For the text-containing cell, return its midpoint in [X, Y] coordinate format. 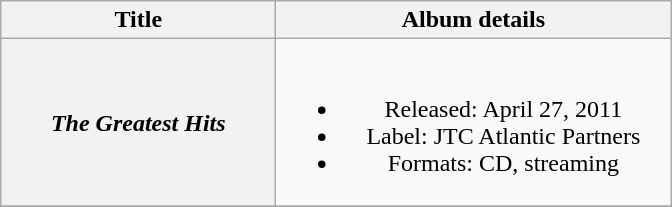
Released: April 27, 2011Label: JTC Atlantic PartnersFormats: CD, streaming [474, 122]
Album details [474, 20]
Title [138, 20]
The Greatest Hits [138, 122]
